Return the [X, Y] coordinate for the center point of the cell that contains the specified text.  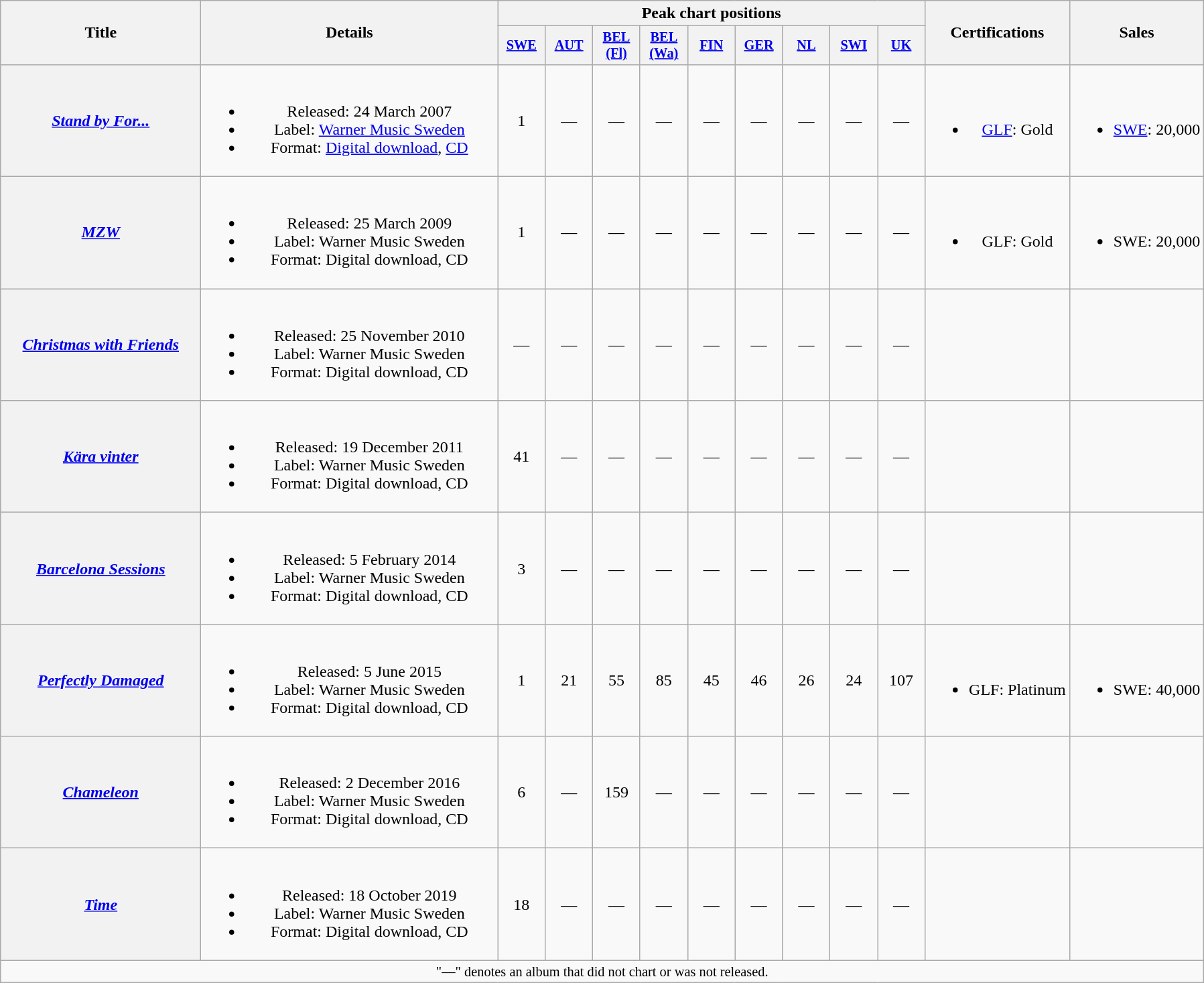
Released: 25 November 2010Label: Warner Music SwedenFormat: Digital download, CD [350, 344]
41 [521, 457]
"—" denotes an album that did not chart or was not released. [602, 972]
Peak chart positions [712, 13]
45 [712, 681]
24 [854, 681]
107 [902, 681]
Released: 19 December 2011Label: Warner Music SwedenFormat: Digital download, CD [350, 457]
46 [758, 681]
SWE [521, 46]
Perfectly Damaged [101, 681]
85 [663, 681]
MZW [101, 233]
Title [101, 33]
GER [758, 46]
6 [521, 792]
55 [616, 681]
BEL (Fl) [616, 46]
Released: 24 March 2007Label: Warner Music SwedenFormat: Digital download, CD [350, 121]
GLF: Platinum [998, 681]
Released: 2 December 2016Label: Warner Music SwedenFormat: Digital download, CD [350, 792]
Christmas with Friends [101, 344]
Time [101, 905]
NL [807, 46]
Details [350, 33]
Released: 5 June 2015Label: Warner Music SwedenFormat: Digital download, CD [350, 681]
21 [570, 681]
26 [807, 681]
BEL (Wa) [663, 46]
Released: 5 February 2014Label: Warner Music SwedenFormat: Digital download, CD [350, 568]
SWE: 40,000 [1136, 681]
Sales [1136, 33]
SWI [854, 46]
Certifications [998, 33]
159 [616, 792]
AUT [570, 46]
FIN [712, 46]
Released: 25 March 2009Label: Warner Music SwedenFormat: Digital download, CD [350, 233]
3 [521, 568]
18 [521, 905]
Released: 18 October 2019Label: Warner Music SwedenFormat: Digital download, CD [350, 905]
Barcelona Sessions [101, 568]
Chameleon [101, 792]
Kära vinter [101, 457]
UK [902, 46]
Stand by For... [101, 121]
